Pinpoint the cell where the given text exists, returning its [X, Y] midpoint coordinate. 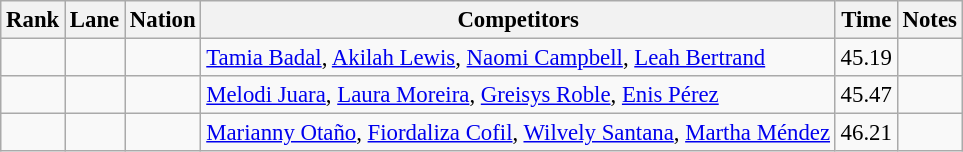
46.21 [866, 133]
Tamia Badal, Akilah Lewis, Naomi Campbell, Leah Bertrand [518, 58]
Time [866, 20]
45.19 [866, 58]
Marianny Otaño, Fiordaliza Cofil, Wilvely Santana, Martha Méndez [518, 133]
Nation [163, 20]
Rank [33, 20]
Notes [930, 20]
Lane [95, 20]
Melodi Juara, Laura Moreira, Greisys Roble, Enis Pérez [518, 95]
Competitors [518, 20]
45.47 [866, 95]
